Find where the given text appears and provide that cell's center as (X, Y) coordinate. 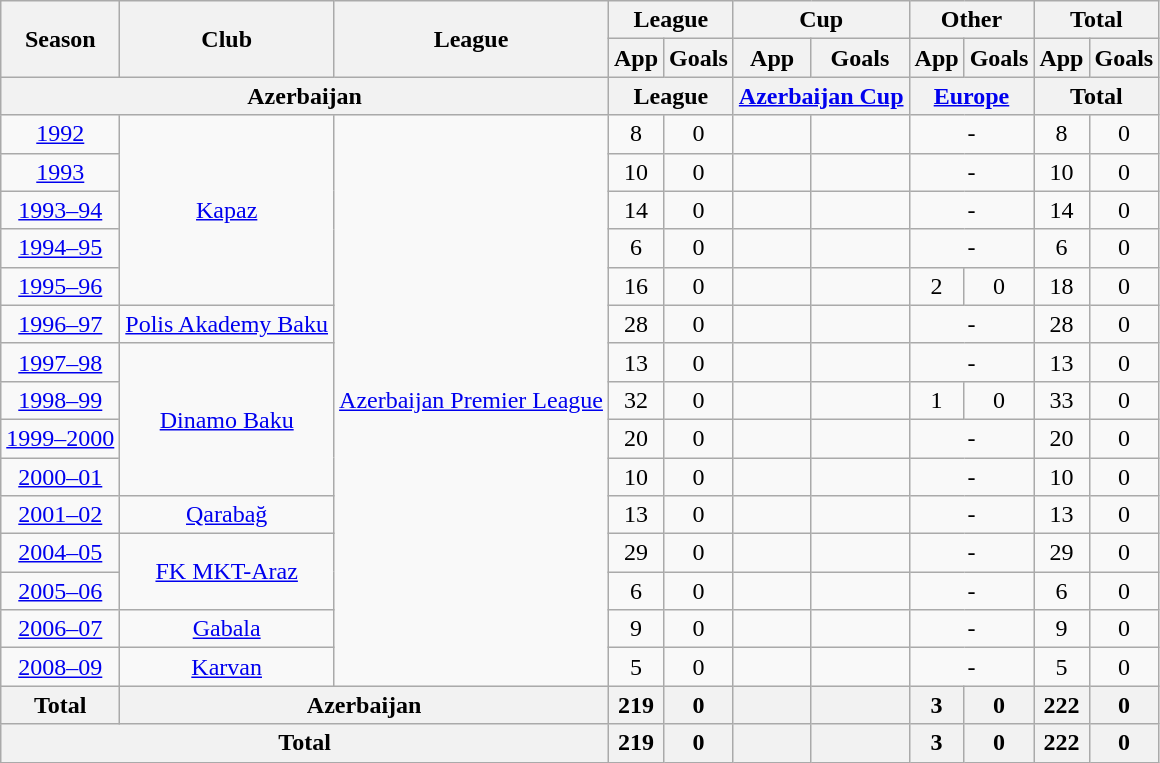
Karvan (227, 667)
1998–99 (60, 400)
2000–01 (60, 477)
Kapaz (227, 210)
33 (1062, 400)
2004–05 (60, 553)
Dinamo Baku (227, 419)
Europe (972, 96)
Cup (821, 20)
1993–94 (60, 210)
Season (60, 39)
1996–97 (60, 324)
1999–2000 (60, 438)
Azerbaijan Premier League (472, 400)
2005–06 (60, 591)
2001–02 (60, 515)
1993 (60, 172)
Gabala (227, 629)
Other (972, 20)
1992 (60, 134)
1 (936, 400)
1995–96 (60, 286)
1994–95 (60, 248)
18 (1062, 286)
2006–07 (60, 629)
Azerbaijan Cup (821, 96)
Club (227, 39)
16 (636, 286)
2 (936, 286)
Polis Akademy Baku (227, 324)
32 (636, 400)
FK MKT-Araz (227, 572)
Qarabağ (227, 515)
1997–98 (60, 362)
2008–09 (60, 667)
